Return the (X, Y) coordinate for the center point of the cell that contains the specified text.  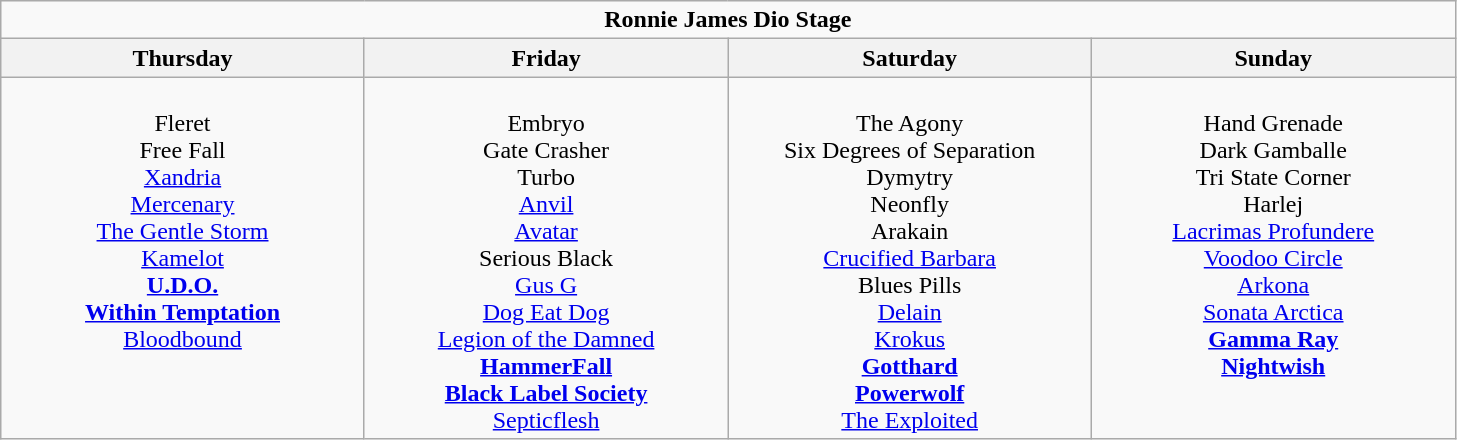
Hand Grenade Dark Gamballe Tri State Corner Harlej Lacrimas Profundere Voodoo Circle Arkona Sonata Arctica Gamma Ray Nightwish (1273, 258)
Saturday (910, 58)
Ronnie James Dio Stage (728, 20)
Embryo Gate Crasher Turbo Anvil Avatar Serious Black Gus G Dog Eat Dog Legion of the Damned HammerFall Black Label Society Septicflesh (546, 258)
The Agony Six Degrees of Separation Dymytry Neonfly Arakain Crucified Barbara Blues Pills Delain Krokus Gotthard Powerwolf The Exploited (910, 258)
Sunday (1273, 58)
Friday (546, 58)
Fleret Free Fall Xandria Mercenary The Gentle Storm Kamelot U.D.O. Within Temptation Bloodbound (183, 258)
Thursday (183, 58)
